Identify which cell holds the provided text, then report its (X, Y) central coordinate. 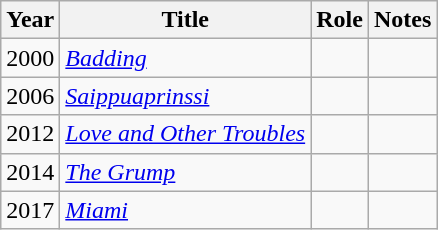
2012 (30, 134)
Title (186, 20)
Notes (402, 20)
Miami (186, 210)
Saippuaprinssi (186, 96)
Love and Other Troubles (186, 134)
Role (340, 20)
2014 (30, 172)
2017 (30, 210)
The Grump (186, 172)
Badding (186, 58)
Year (30, 20)
2000 (30, 58)
2006 (30, 96)
